Determine the (X, Y) coordinate at the center of the cell enclosing the given text.  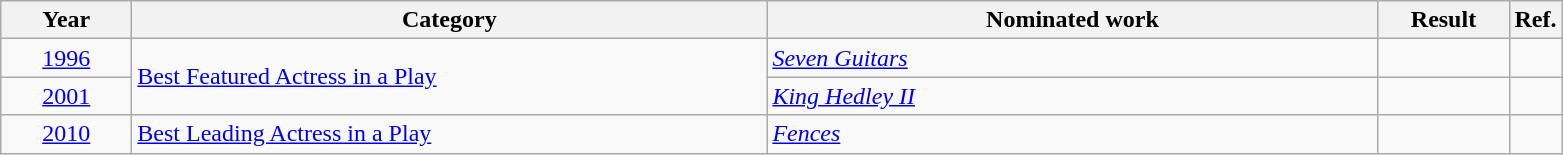
King Hedley II (1072, 96)
Ref. (1536, 20)
Nominated work (1072, 20)
1996 (66, 58)
Best Leading Actress in a Play (450, 134)
Best Featured Actress in a Play (450, 77)
Seven Guitars (1072, 58)
2001 (66, 96)
Fences (1072, 134)
2010 (66, 134)
Result (1444, 20)
Year (66, 20)
Category (450, 20)
